Return (X, Y) of the center of cell containing provided text 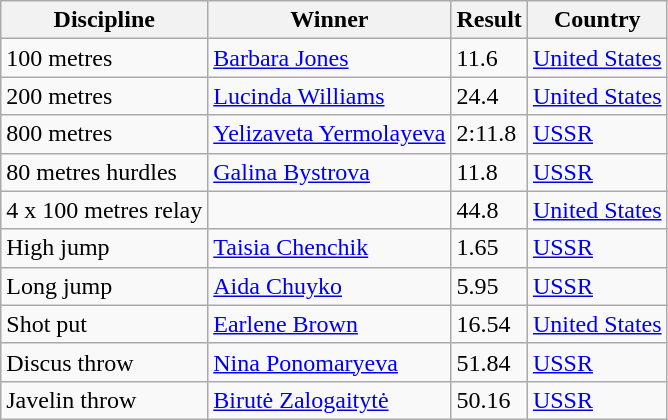
100 metres (104, 58)
Barbara Jones (330, 58)
2:11.8 (489, 134)
Discipline (104, 20)
Nina Ponomaryeva (330, 362)
5.95 (489, 286)
Taisia Chenchik (330, 248)
44.8 (489, 210)
51.84 (489, 362)
Shot put (104, 324)
Winner (330, 20)
50.16 (489, 400)
Earlene Brown (330, 324)
Yelizaveta Yermolayeva (330, 134)
Aida Chuyko (330, 286)
16.54 (489, 324)
High jump (104, 248)
11.6 (489, 58)
200 metres (104, 96)
Result (489, 20)
Birutė Zalogaitytė (330, 400)
800 metres (104, 134)
Lucinda Williams (330, 96)
Country (597, 20)
80 metres hurdles (104, 172)
Long jump (104, 286)
24.4 (489, 96)
4 x 100 metres relay (104, 210)
11.8 (489, 172)
1.65 (489, 248)
Discus throw (104, 362)
Javelin throw (104, 400)
Galina Bystrova (330, 172)
